Detect which cell encompasses the target text, then output its [x, y] center coordinate. 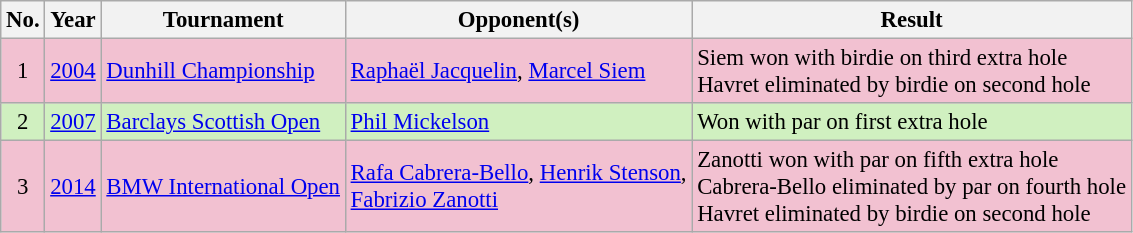
Phil Mickelson [518, 122]
Opponent(s) [518, 20]
BMW International Open [223, 187]
Result [912, 20]
2007 [73, 122]
Raphaël Jacquelin, Marcel Siem [518, 72]
Zanotti won with par on fifth extra holeCabrera-Bello eliminated by par on fourth holeHavret eliminated by birdie on second hole [912, 187]
2 [23, 122]
Rafa Cabrera-Bello, Henrik Stenson, Fabrizio Zanotti [518, 187]
Dunhill Championship [223, 72]
2004 [73, 72]
Won with par on first extra hole [912, 122]
2014 [73, 187]
3 [23, 187]
Siem won with birdie on third extra holeHavret eliminated by birdie on second hole [912, 72]
1 [23, 72]
Tournament [223, 20]
Barclays Scottish Open [223, 122]
No. [23, 20]
Year [73, 20]
